Find where the given text appears and provide that cell's center as (x, y) coordinate. 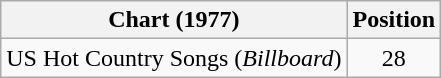
28 (394, 58)
Position (394, 20)
US Hot Country Songs (Billboard) (174, 58)
Chart (1977) (174, 20)
